Pinpoint the cell where the given text exists, returning its [x, y] midpoint coordinate. 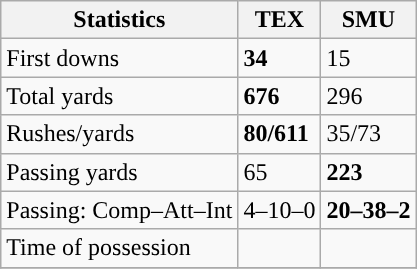
TEX [280, 20]
20–38–2 [368, 210]
35/73 [368, 134]
4–10–0 [280, 210]
296 [368, 96]
Passing yards [120, 172]
80/611 [280, 134]
First downs [120, 58]
SMU [368, 20]
34 [280, 58]
Statistics [120, 20]
223 [368, 172]
676 [280, 96]
Rushes/yards [120, 134]
15 [368, 58]
Passing: Comp–Att–Int [120, 210]
65 [280, 172]
Total yards [120, 96]
Time of possession [120, 248]
